From the cell containing the given text, extract its center point as [x, y] coordinate. 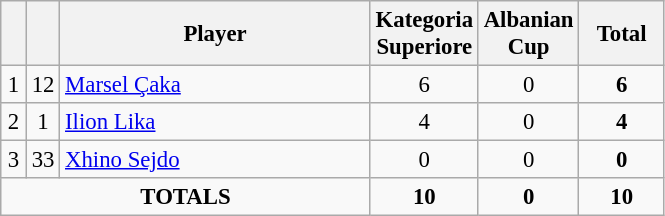
Albanian Cup [528, 34]
Kategoria Superiore [424, 34]
Total [622, 34]
Xhino Sejdo [216, 160]
3 [14, 160]
2 [14, 122]
Player [216, 34]
Ilion Lika [216, 122]
33 [42, 160]
Marsel Çaka [216, 85]
TOTALS [186, 197]
12 [42, 85]
